Find where the given text appears and provide that cell's center as (x, y) coordinate. 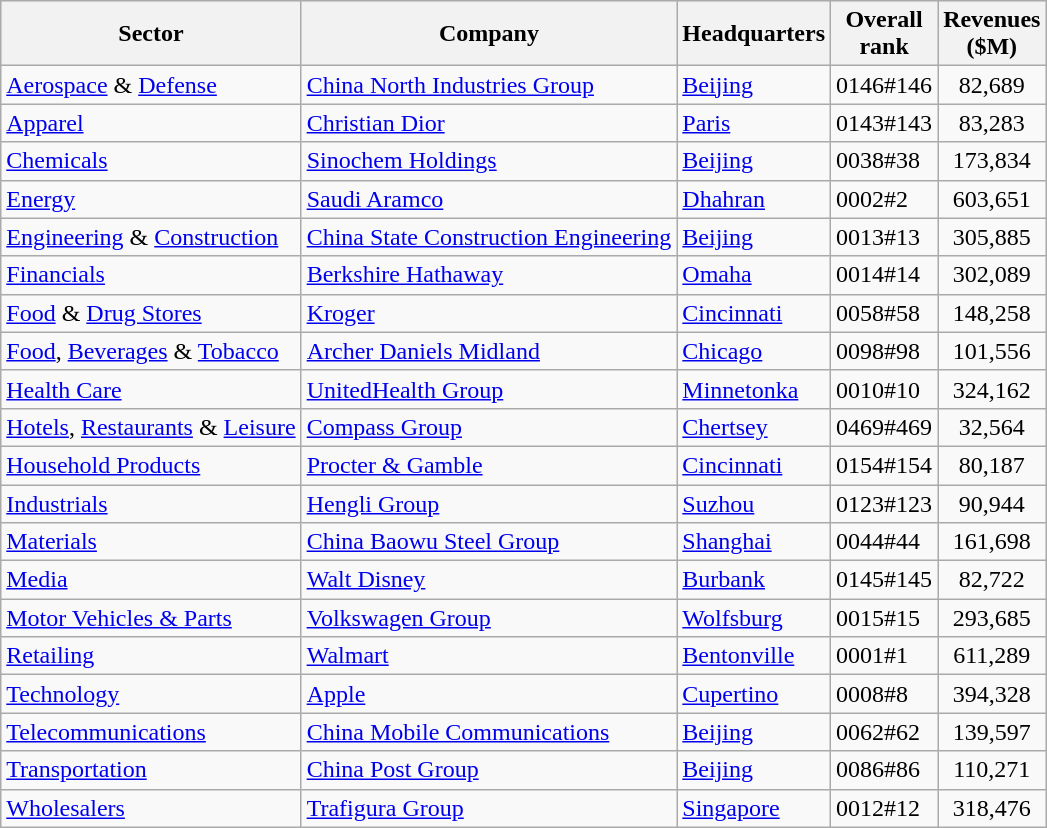
0044#44 (884, 542)
0145#145 (884, 580)
0010#10 (884, 389)
Singapore (754, 808)
Burbank (754, 580)
0014#14 (884, 275)
80,187 (992, 465)
Saudi Aramco (489, 199)
161,698 (992, 542)
173,834 (992, 161)
0154#154 (884, 465)
0469#469 (884, 427)
0123#123 (884, 503)
Chemicals (151, 161)
Financials (151, 275)
China Post Group (489, 770)
Health Care (151, 389)
293,685 (992, 618)
Omaha (754, 275)
324,162 (992, 389)
Household Products (151, 465)
Apparel (151, 123)
Chertsey (754, 427)
0013#13 (884, 237)
603,651 (992, 199)
Apple (489, 694)
Archer Daniels Midland (489, 351)
0001#1 (884, 656)
Sinochem Holdings (489, 161)
83,283 (992, 123)
Engineering & Construction (151, 237)
Materials (151, 542)
82,689 (992, 85)
Suzhou (754, 503)
Compass Group (489, 427)
0086#86 (884, 770)
Berkshire Hathaway (489, 275)
101,556 (992, 351)
UnitedHealth Group (489, 389)
Energy (151, 199)
Minnetonka (754, 389)
Overall rank (884, 34)
0146#146 (884, 85)
Procter & Gamble (489, 465)
Bentonville (754, 656)
82,722 (992, 580)
139,597 (992, 732)
0012#12 (884, 808)
318,476 (992, 808)
Aerospace & Defense (151, 85)
0002#2 (884, 199)
0038#38 (884, 161)
Wolfsburg (754, 618)
32,564 (992, 427)
China State Construction Engineering (489, 237)
Paris (754, 123)
Wholesalers (151, 808)
Company (489, 34)
Kroger (489, 313)
305,885 (992, 237)
0143#143 (884, 123)
Revenues ($M) (992, 34)
Retailing (151, 656)
Telecommunications (151, 732)
Sector (151, 34)
110,271 (992, 770)
Trafigura Group (489, 808)
302,089 (992, 275)
611,289 (992, 656)
90,944 (992, 503)
Shanghai (754, 542)
Hotels, Restaurants & Leisure (151, 427)
0062#62 (884, 732)
148,258 (992, 313)
Technology (151, 694)
Chicago (754, 351)
0098#98 (884, 351)
0015#15 (884, 618)
Christian Dior (489, 123)
Industrials (151, 503)
Headquarters (754, 34)
0058#58 (884, 313)
Dhahran (754, 199)
0008#8 (884, 694)
Transportation (151, 770)
Cupertino (754, 694)
China North Industries Group (489, 85)
China Baowu Steel Group (489, 542)
Media (151, 580)
Volkswagen Group (489, 618)
Walmart (489, 656)
Food & Drug Stores (151, 313)
Motor Vehicles & Parts (151, 618)
China Mobile Communications (489, 732)
Walt Disney (489, 580)
Hengli Group (489, 503)
Food, Beverages & Tobacco (151, 351)
394,328 (992, 694)
